Scan for the cell matching the given text and deliver its [X, Y] coordinate at center. 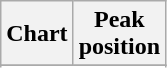
Peak position [119, 34]
Chart [37, 34]
